Return the (x, y) coordinate for the center point of the cell that contains the specified text.  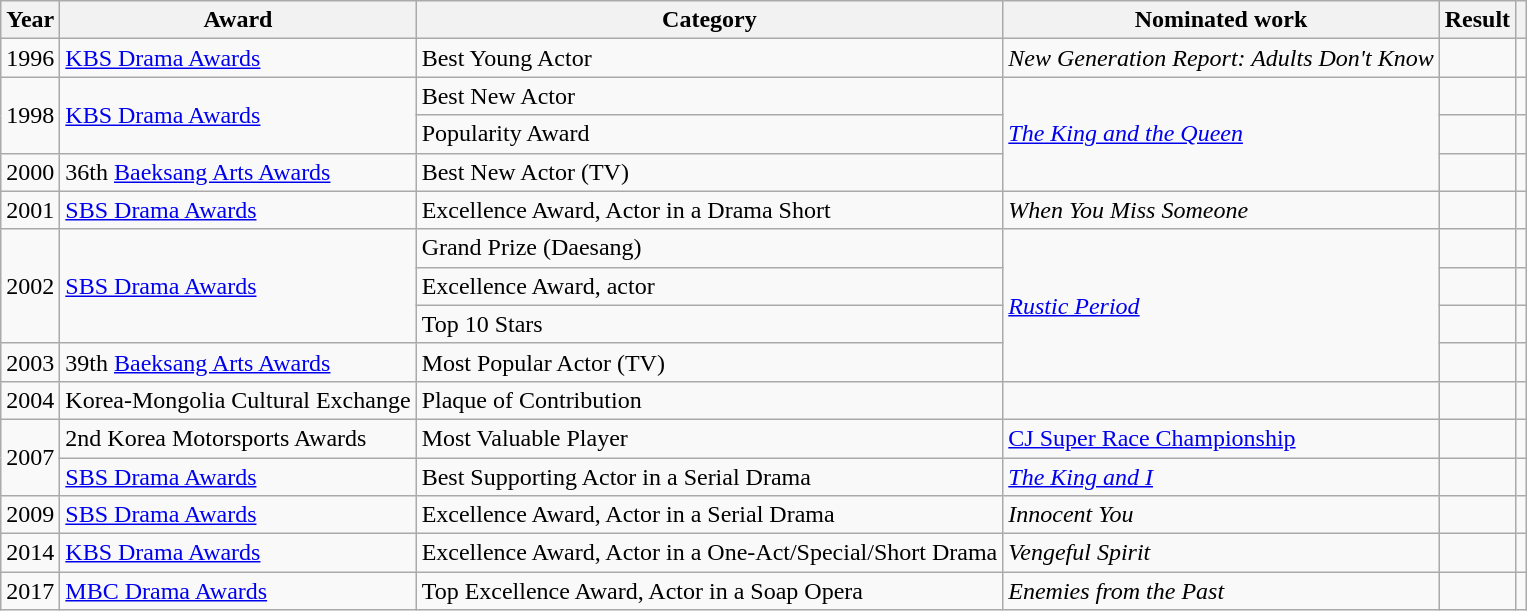
The King and the Queen (1221, 134)
Excellence Award, Actor in a Serial Drama (710, 515)
Rustic Period (1221, 305)
Top 10 Stars (710, 324)
The King and I (1221, 477)
Excellence Award, actor (710, 286)
Plaque of Contribution (710, 400)
CJ Super Race Championship (1221, 438)
Korea-Mongolia Cultural Exchange (238, 400)
Excellence Award, Actor in a One-Act/Special/Short Drama (710, 553)
Award (238, 20)
Grand Prize (Daesang) (710, 248)
2000 (30, 172)
36th Baeksang Arts Awards (238, 172)
Most Valuable Player (710, 438)
MBC Drama Awards (238, 591)
2007 (30, 457)
1996 (30, 58)
2009 (30, 515)
2003 (30, 362)
Vengeful Spirit (1221, 553)
Category (710, 20)
2014 (30, 553)
Best Supporting Actor in a Serial Drama (710, 477)
New Generation Report: Adults Don't Know (1221, 58)
Innocent You (1221, 515)
Excellence Award, Actor in a Drama Short (710, 210)
2004 (30, 400)
2001 (30, 210)
Result (1477, 20)
Top Excellence Award, Actor in a Soap Opera (710, 591)
When You Miss Someone (1221, 210)
39th Baeksang Arts Awards (238, 362)
Enemies from the Past (1221, 591)
2002 (30, 286)
1998 (30, 115)
Best New Actor (TV) (710, 172)
2nd Korea Motorsports Awards (238, 438)
Nominated work (1221, 20)
Year (30, 20)
Best Young Actor (710, 58)
2017 (30, 591)
Popularity Award (710, 134)
Best New Actor (710, 96)
Most Popular Actor (TV) (710, 362)
